Scan for the cell matching the given text and deliver its [x, y] coordinate at center. 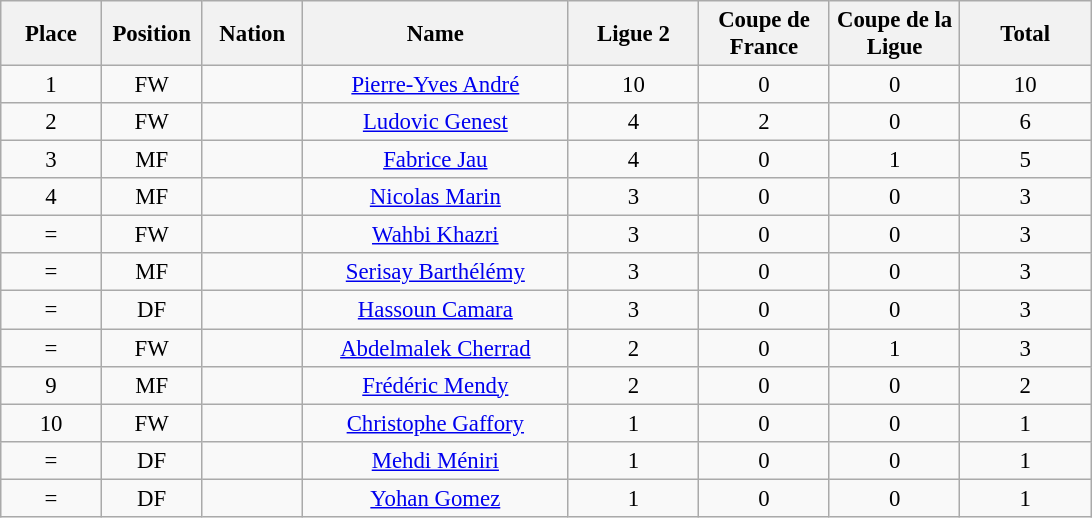
Serisay Barthélémy [436, 273]
Coupe de la Ligue [894, 34]
Position [152, 34]
Yohan Gomez [436, 498]
Christophe Gaffory [436, 423]
Hassoun Camara [436, 310]
Abdelmalek Cherrad [436, 348]
Place [52, 34]
Pierre-Yves André [436, 85]
Total [1026, 34]
Fabrice Jau [436, 160]
Mehdi Méniri [436, 460]
Frédéric Mendy [436, 385]
Coupe de France [764, 34]
Name [436, 34]
Wahbi Khazri [436, 235]
Ludovic Genest [436, 122]
Ligue 2 [634, 34]
5 [1026, 160]
Nicolas Marin [436, 197]
Nation [252, 34]
9 [52, 385]
6 [1026, 122]
